Locate the cell with the specified text and output its (x, y) center coordinate. 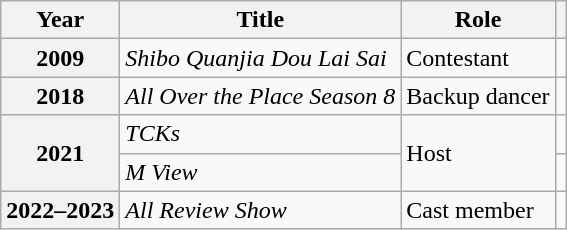
2022–2023 (60, 210)
All Over the Place Season 8 (260, 96)
TCKs (260, 134)
All Review Show (260, 210)
Contestant (478, 58)
Title (260, 20)
Role (478, 20)
Host (478, 153)
M View (260, 172)
Backup dancer (478, 96)
Cast member (478, 210)
2018 (60, 96)
Shibo Quanjia Dou Lai Sai (260, 58)
2009 (60, 58)
Year (60, 20)
2021 (60, 153)
